Return the [x, y] coordinate for the center point of the cell that contains the specified text.  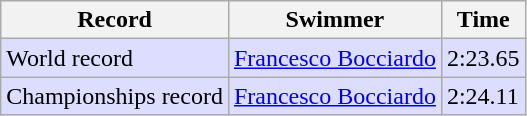
World record [115, 58]
2:24.11 [483, 96]
Championships record [115, 96]
Record [115, 20]
2:23.65 [483, 58]
Time [483, 20]
Swimmer [334, 20]
